Scan for the cell matching the given text and deliver its [X, Y] coordinate at center. 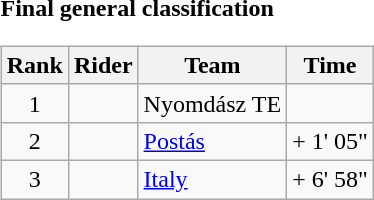
Rider [103, 65]
1 [34, 103]
Team [212, 65]
+ 1' 05" [330, 141]
Nyomdász TE [212, 103]
Postás [212, 141]
3 [34, 179]
Italy [212, 179]
2 [34, 141]
Time [330, 65]
Rank [34, 65]
+ 6' 58" [330, 179]
